Locate the cell with the specified text and output its [x, y] center coordinate. 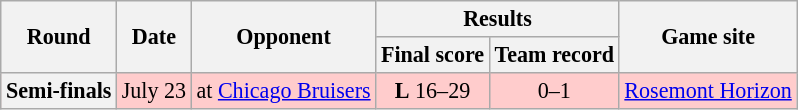
Rosemont Horizon [708, 90]
Final score [433, 54]
Round [59, 36]
Date [154, 36]
Game site [708, 36]
0–1 [554, 90]
at Chicago Bruisers [283, 90]
Semi-finals [59, 90]
Results [498, 18]
L 16–29 [433, 90]
Team record [554, 54]
Opponent [283, 36]
July 23 [154, 90]
